Search for the cell housing the specified text and yield its (X, Y) center coordinate. 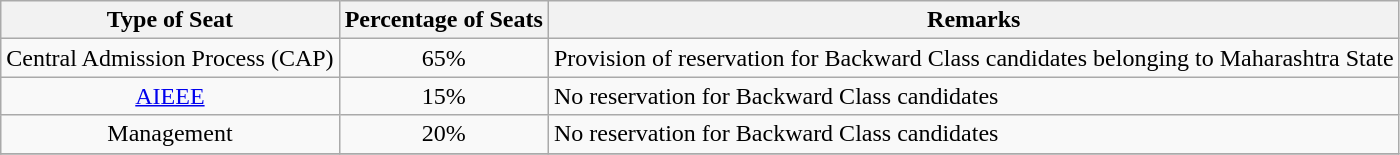
Remarks (974, 20)
20% (444, 134)
Type of Seat (170, 20)
Central Admission Process (CAP) (170, 58)
65% (444, 58)
15% (444, 96)
Percentage of Seats (444, 20)
Provision of reservation for Backward Class candidates belonging to Maharashtra State (974, 58)
Management (170, 134)
AIEEE (170, 96)
